Identify which cell holds the provided text, then report its (X, Y) central coordinate. 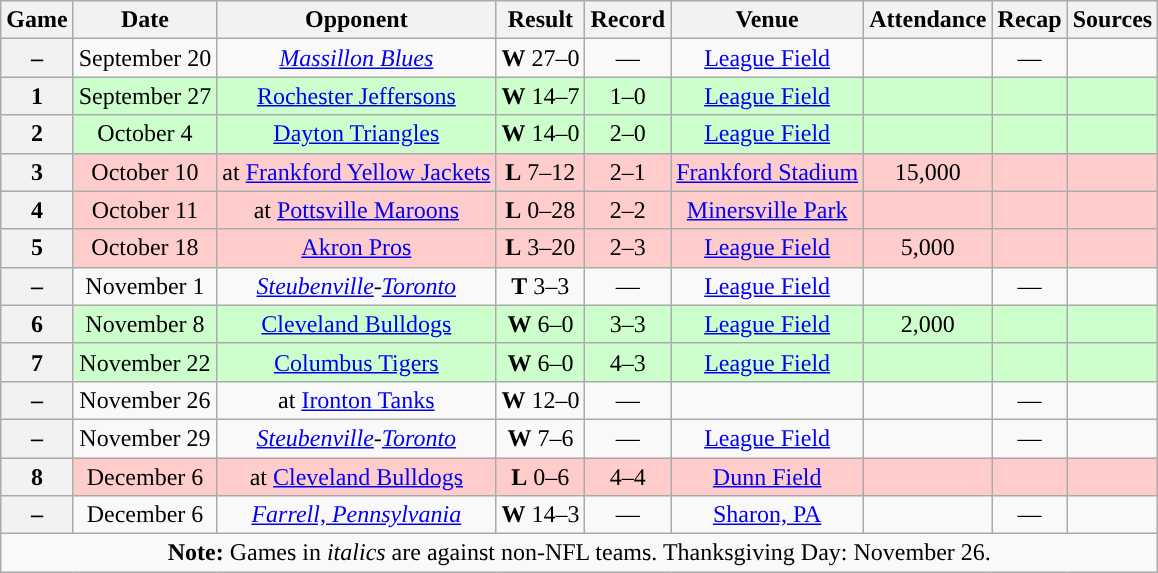
October 11 (145, 210)
October 10 (145, 172)
Attendance (928, 20)
8 (37, 477)
Dayton Triangles (356, 134)
2–2 (628, 210)
September 20 (145, 58)
W 14–7 (540, 96)
L 7–12 (540, 172)
November 26 (145, 400)
5 (37, 248)
Opponent (356, 20)
Game (37, 20)
Akron Pros (356, 248)
at Ironton Tanks (356, 400)
Frankford Stadium (768, 172)
2–1 (628, 172)
3–3 (628, 324)
Sharon, PA (768, 515)
Result (540, 20)
at Frankford Yellow Jackets (356, 172)
November 29 (145, 438)
Note: Games in italics are against non-NFL teams. Thanksgiving Day: November 26. (580, 553)
W 14–3 (540, 515)
November 22 (145, 362)
November 1 (145, 286)
at Cleveland Bulldogs (356, 477)
2 (37, 134)
Columbus Tigers (356, 362)
Cleveland Bulldogs (356, 324)
2,000 (928, 324)
W 27–0 (540, 58)
W 12–0 (540, 400)
L 3–20 (540, 248)
Dunn Field (768, 477)
4–3 (628, 362)
4 (37, 210)
Massillon Blues (356, 58)
October 4 (145, 134)
5,000 (928, 248)
Venue (768, 20)
4–4 (628, 477)
at Pottsville Maroons (356, 210)
2–0 (628, 134)
Recap (1030, 20)
W 7–6 (540, 438)
Date (145, 20)
7 (37, 362)
Minersville Park (768, 210)
L 0–6 (540, 477)
Sources (1112, 20)
L 0–28 (540, 210)
2–3 (628, 248)
15,000 (928, 172)
Rochester Jeffersons (356, 96)
Farrell, Pennsylvania (356, 515)
6 (37, 324)
Record (628, 20)
W 14–0 (540, 134)
1–0 (628, 96)
T 3–3 (540, 286)
October 18 (145, 248)
1 (37, 96)
3 (37, 172)
September 27 (145, 96)
November 8 (145, 324)
